Pinpoint the cell where the given text exists, returning its (x, y) midpoint coordinate. 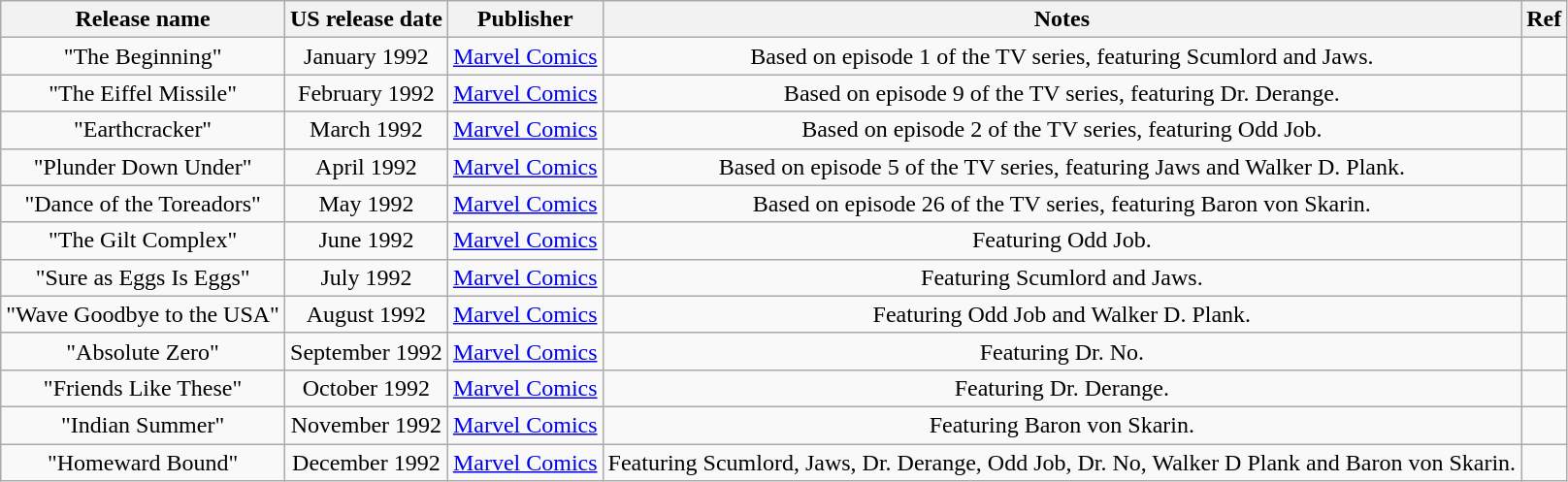
"Dance of the Toreadors" (144, 204)
April 1992 (366, 167)
Featuring Dr. No. (1062, 351)
Based on episode 9 of the TV series, featuring Dr. Derange. (1062, 93)
Featuring Odd Job and Walker D. Plank. (1062, 314)
"Friends Like These" (144, 388)
"The Eiffel Missile" (144, 93)
Based on episode 26 of the TV series, featuring Baron von Skarin. (1062, 204)
February 1992 (366, 93)
"Plunder Down Under" (144, 167)
Notes (1062, 19)
"Earthcracker" (144, 130)
"The Gilt Complex" (144, 241)
"Indian Summer" (144, 425)
Featuring Scumlord, Jaws, Dr. Derange, Odd Job, Dr. No, Walker D Plank and Baron von Skarin. (1062, 463)
June 1992 (366, 241)
US release date (366, 19)
July 1992 (366, 277)
August 1992 (366, 314)
September 1992 (366, 351)
Based on episode 5 of the TV series, featuring Jaws and Walker D. Plank. (1062, 167)
Featuring Odd Job. (1062, 241)
"Wave Goodbye to the USA" (144, 314)
Release name (144, 19)
"Homeward Bound" (144, 463)
October 1992 (366, 388)
Based on episode 1 of the TV series, featuring Scumlord and Jaws. (1062, 56)
January 1992 (366, 56)
"Absolute Zero" (144, 351)
Based on episode 2 of the TV series, featuring Odd Job. (1062, 130)
"Sure as Eggs Is Eggs" (144, 277)
Featuring Scumlord and Jaws. (1062, 277)
Publisher (525, 19)
Ref (1545, 19)
November 1992 (366, 425)
Featuring Dr. Derange. (1062, 388)
December 1992 (366, 463)
May 1992 (366, 204)
"The Beginning" (144, 56)
March 1992 (366, 130)
Featuring Baron von Skarin. (1062, 425)
